Detect which cell encompasses the target text, then output its [x, y] center coordinate. 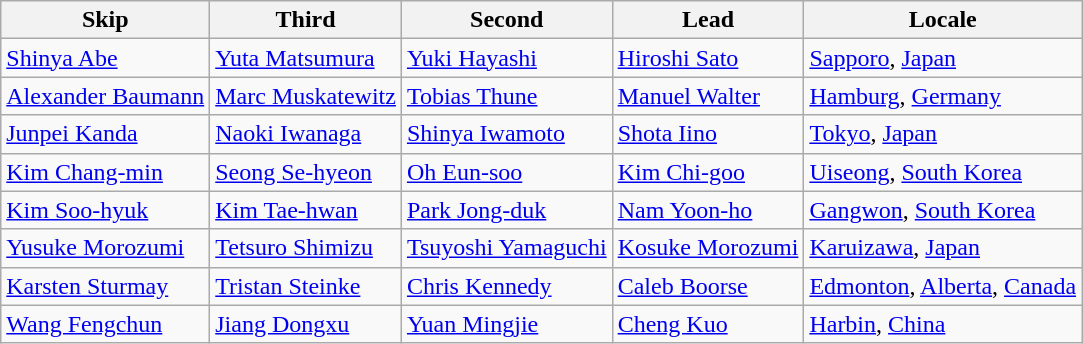
Caleb Boorse [708, 286]
Yuta Matsumura [306, 58]
Kim Soo-hyuk [106, 210]
Lead [708, 20]
Kim Chang-min [106, 172]
Marc Muskatewitz [306, 96]
Nam Yoon-ho [708, 210]
Uiseong, South Korea [943, 172]
Manuel Walter [708, 96]
Kim Tae-hwan [306, 210]
Naoki Iwanaga [306, 134]
Sapporo, Japan [943, 58]
Karsten Sturmay [106, 286]
Cheng Kuo [708, 324]
Jiang Dongxu [306, 324]
Hamburg, Germany [943, 96]
Yuki Hayashi [506, 58]
Wang Fengchun [106, 324]
Karuizawa, Japan [943, 248]
Junpei Kanda [106, 134]
Tobias Thune [506, 96]
Alexander Baumann [106, 96]
Tsuyoshi Yamaguchi [506, 248]
Kim Chi-goo [708, 172]
Second [506, 20]
Shinya Abe [106, 58]
Third [306, 20]
Seong Se-hyeon [306, 172]
Oh Eun-soo [506, 172]
Kosuke Morozumi [708, 248]
Chris Kennedy [506, 286]
Park Jong-duk [506, 210]
Shinya Iwamoto [506, 134]
Harbin, China [943, 324]
Tetsuro Shimizu [306, 248]
Tristan Steinke [306, 286]
Tokyo, Japan [943, 134]
Shota Iino [708, 134]
Gangwon, South Korea [943, 210]
Locale [943, 20]
Edmonton, Alberta, Canada [943, 286]
Yuan Mingjie [506, 324]
Hiroshi Sato [708, 58]
Yusuke Morozumi [106, 248]
Skip [106, 20]
